Capture the cell that displays the provided text and extract its [x, y] central coordinate. 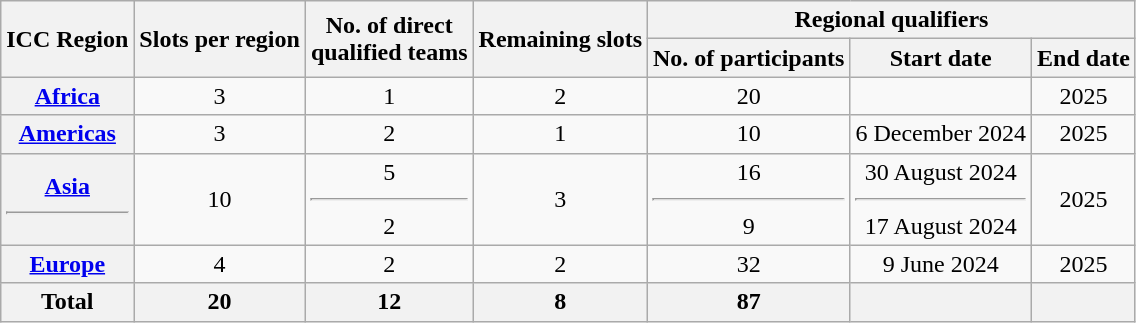
No. of direct qualified teams [389, 39]
87 [749, 302]
169 [749, 199]
ICC Region [68, 39]
Africa [68, 96]
9 June 2024 [941, 264]
30 August 202417 August 2024 [941, 199]
Remaining slots [560, 39]
4 [220, 264]
12 [389, 302]
6 December 2024 [941, 134]
Total [68, 302]
Regional qualifiers [892, 20]
Slots per region [220, 39]
End date [1084, 58]
32 [749, 264]
Europe [68, 264]
8 [560, 302]
Asia [68, 199]
Start date [941, 58]
Americas [68, 134]
No. of participants [749, 58]
52 [389, 199]
